Output the [x, y] coordinate of the center of the cell containing the given text.  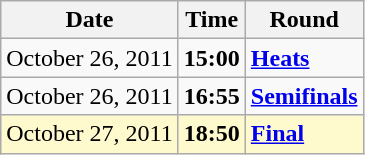
Round [304, 20]
Time [212, 20]
Heats [304, 58]
Date [90, 20]
15:00 [212, 58]
October 27, 2011 [90, 134]
Final [304, 134]
18:50 [212, 134]
16:55 [212, 96]
Semifinals [304, 96]
